Provide the (x, y) coordinate of the cell's center where the given text is located.  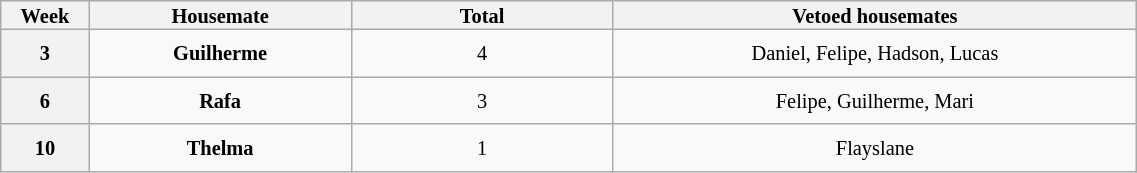
Week (45, 14)
10 (45, 148)
Felipe, Guilherme, Mari (875, 100)
1 (482, 148)
Total (482, 14)
Daniel, Felipe, Hadson, Lucas (875, 54)
4 (482, 54)
6 (45, 100)
Housemate (220, 14)
Flayslane (875, 148)
Thelma (220, 148)
Rafa (220, 100)
Vetoed housemates (875, 14)
Guilherme (220, 54)
